Extract the [x, y] coordinate from the center of the cell holding the provided text.  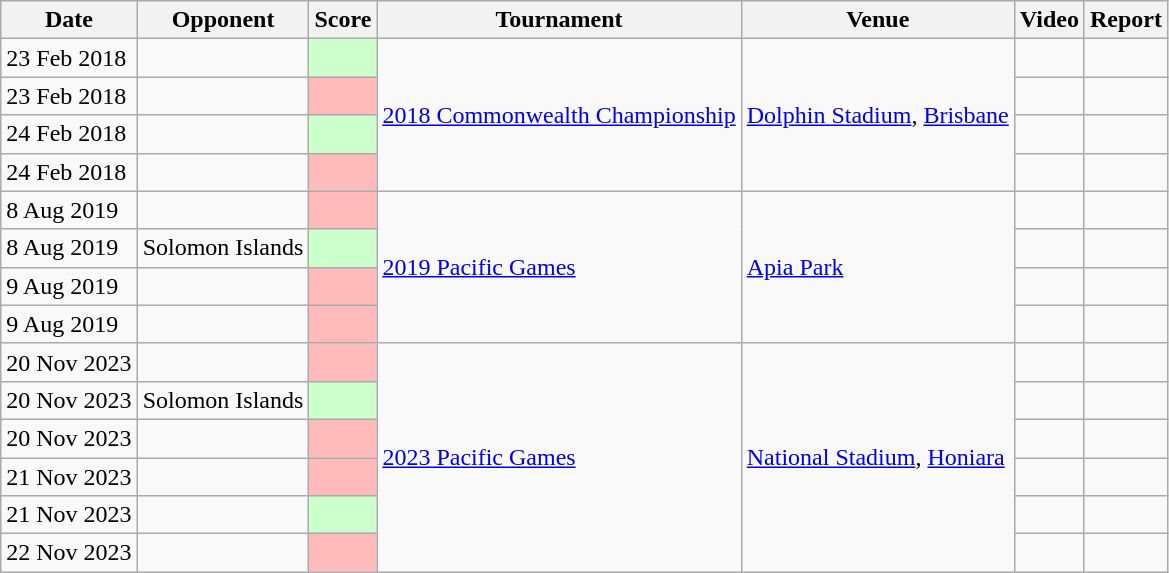
2023 Pacific Games [559, 457]
Tournament [559, 20]
Score [343, 20]
Venue [878, 20]
Apia Park [878, 267]
Opponent [223, 20]
Date [69, 20]
National Stadium, Honiara [878, 457]
Report [1126, 20]
Video [1049, 20]
2019 Pacific Games [559, 267]
2018 Commonwealth Championship [559, 115]
Dolphin Stadium, Brisbane [878, 115]
22 Nov 2023 [69, 553]
